Scan for the cell matching the given text and deliver its (x, y) coordinate at center. 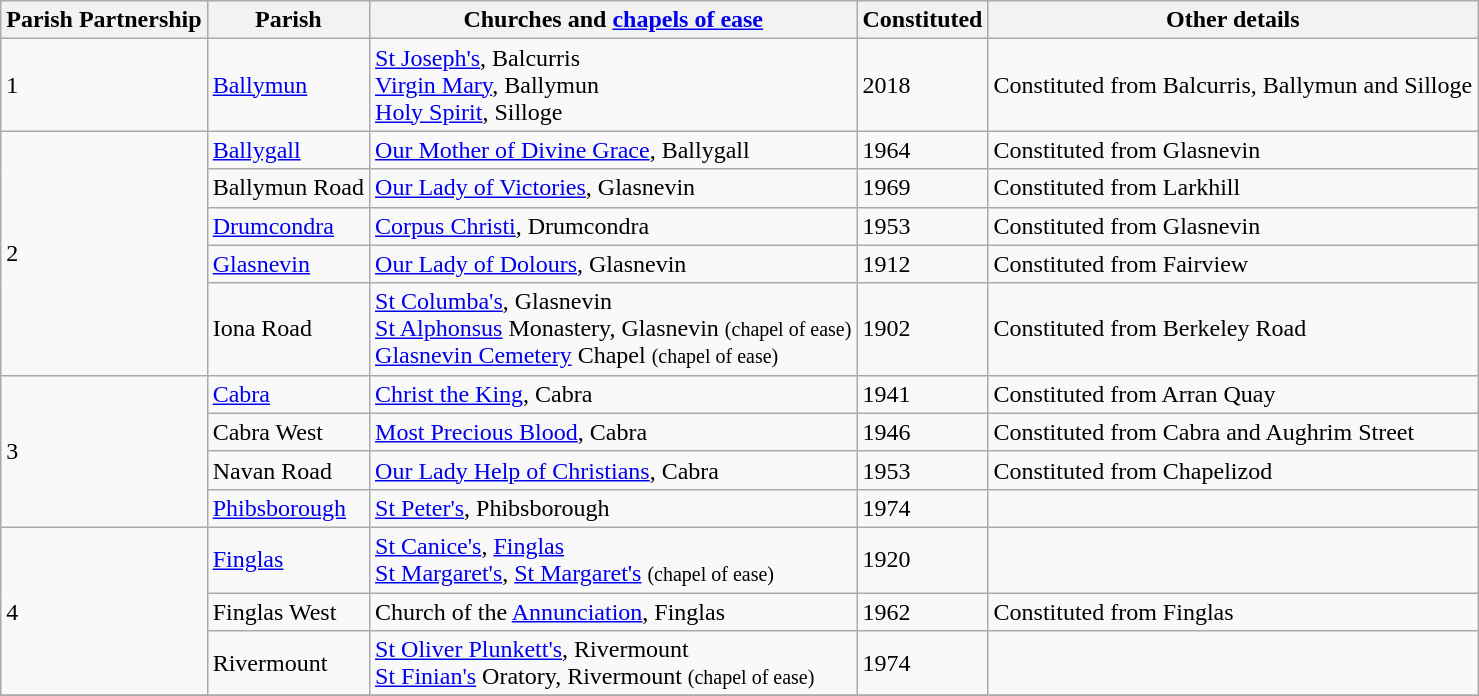
Corpus Christi, Drumcondra (614, 226)
Iona Road (288, 329)
Parish Partnership (104, 20)
1920 (922, 560)
Our Lady of Dolours, Glasnevin (614, 264)
Ballygall (288, 150)
Constituted from Chapelizod (1233, 470)
2 (104, 253)
Christ the King, Cabra (614, 394)
2018 (922, 85)
Constituted from Arran Quay (1233, 394)
Cabra (288, 394)
Ballymun (288, 85)
Our Lady Help of Christians, Cabra (614, 470)
1962 (922, 611)
Constituted from Larkhill (1233, 188)
Parish (288, 20)
Most Precious Blood, Cabra (614, 432)
St Canice's, FinglasSt Margaret's, St Margaret's (chapel of ease) (614, 560)
Churches and chapels of ease (614, 20)
Finglas West (288, 611)
Navan Road (288, 470)
Constituted (922, 20)
1969 (922, 188)
St Joseph's, BalcurrisVirgin Mary, BallymunHoly Spirit, Silloge (614, 85)
Our Lady of Victories, Glasnevin (614, 188)
St Columba's, GlasnevinSt Alphonsus Monastery, Glasnevin (chapel of ease)Glasnevin Cemetery Chapel (chapel of ease) (614, 329)
Drumcondra (288, 226)
Rivermount (288, 664)
St Peter's, Phibsborough (614, 508)
Ballymun Road (288, 188)
1964 (922, 150)
Other details (1233, 20)
1941 (922, 394)
Our Mother of Divine Grace, Ballygall (614, 150)
Church of the Annunciation, Finglas (614, 611)
Constituted from Cabra and Aughrim Street (1233, 432)
4 (104, 611)
Phibsborough (288, 508)
St Oliver Plunkett's, RivermountSt Finian's Oratory, Rivermount (chapel of ease) (614, 664)
1912 (922, 264)
Glasnevin (288, 264)
3 (104, 451)
Constituted from Berkeley Road (1233, 329)
Finglas (288, 560)
Constituted from Finglas (1233, 611)
1902 (922, 329)
Cabra West (288, 432)
Constituted from Balcurris, Ballymun and Silloge (1233, 85)
Constituted from Fairview (1233, 264)
1946 (922, 432)
1 (104, 85)
